Capture the cell that displays the provided text and extract its (X, Y) central coordinate. 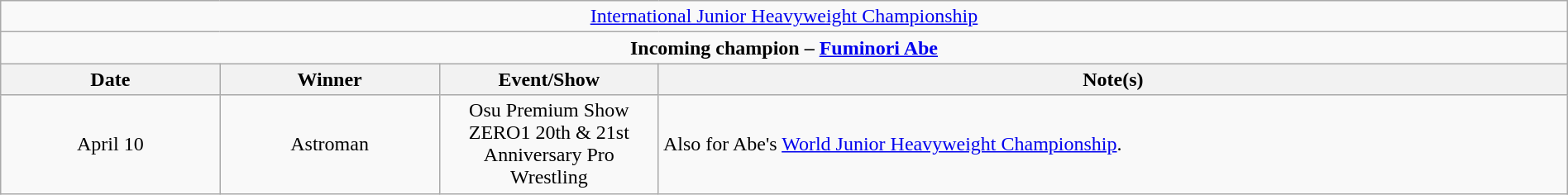
Also for Abe's World Junior Heavyweight Championship. (1113, 144)
Note(s) (1113, 79)
Incoming champion – Fuminori Abe (784, 48)
Event/Show (549, 79)
Date (111, 79)
International Junior Heavyweight Championship (784, 17)
Osu Premium Show ZERO1 20th & 21st Anniversary Pro Wrestling (549, 144)
Winner (329, 79)
April 10 (111, 144)
Astroman (329, 144)
